Extract the [x, y] coordinate from the center of the cell holding the provided text.  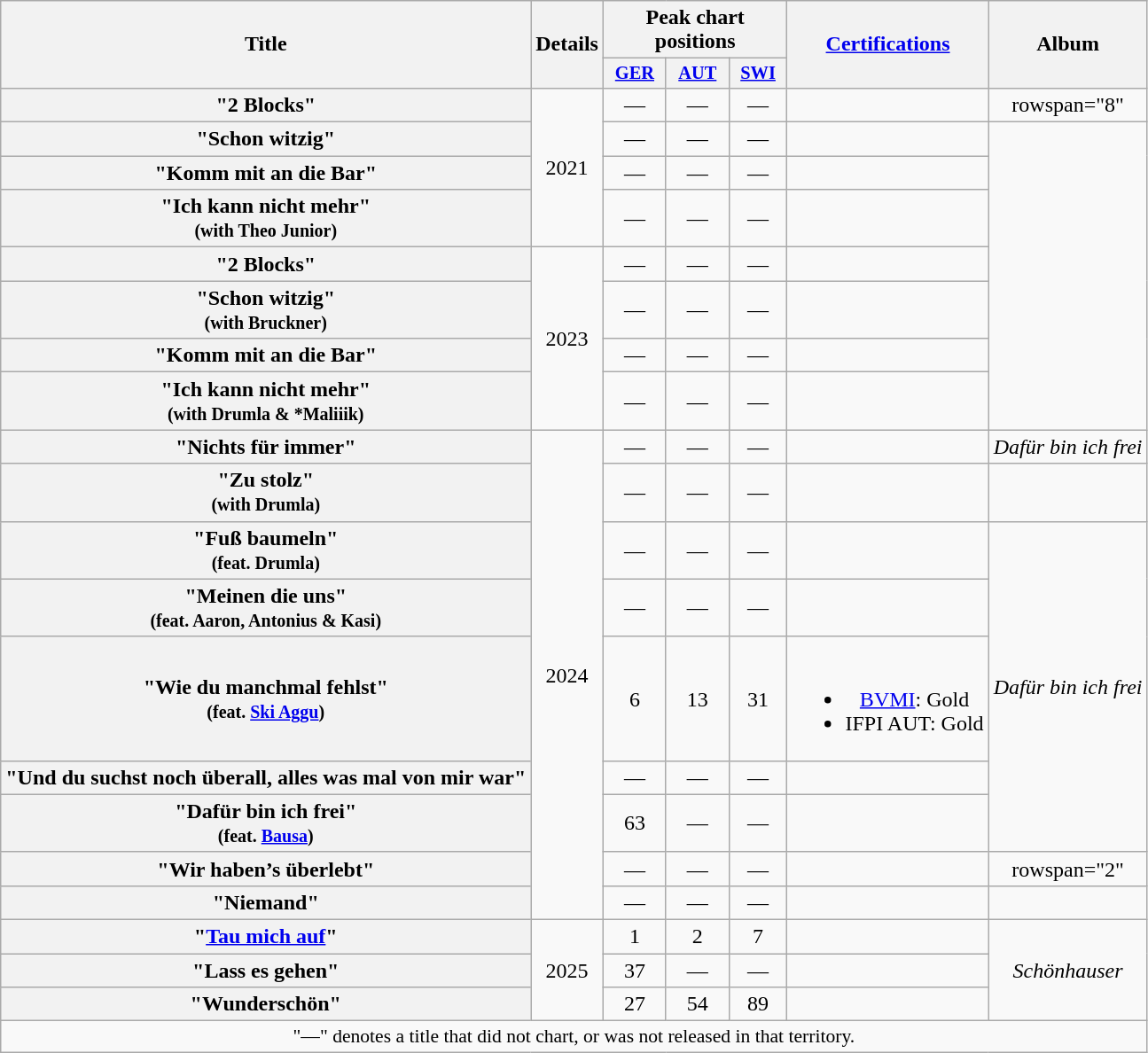
"Fuß baumeln"(feat. Drumla) [266, 550]
37 [635, 971]
Certifications [888, 44]
2024 [567, 675]
63 [635, 823]
"Und du suchst noch überall, alles was mal von mir war" [266, 777]
GER [635, 74]
"Zu stolz"(with Drumla) [266, 493]
Album [1067, 44]
"Nichts für immer" [266, 447]
"Ich kann nicht mehr"(with Theo Junior) [266, 218]
"Meinen die uns"(feat. Aaron, Antonius & Kasi) [266, 608]
"Wunderschön" [266, 1004]
"Ich kann nicht mehr"(with Drumla & *Maliiik) [266, 401]
13 [697, 698]
54 [697, 1004]
"Niemand" [266, 902]
"Schon witzig"(with Bruckner) [266, 310]
"Wie du manchmal fehlst"(feat. Ski Aggu) [266, 698]
2 [697, 937]
Details [567, 44]
2025 [567, 971]
6 [635, 698]
27 [635, 1004]
rowspan="8" [1067, 105]
7 [758, 937]
31 [758, 698]
BVMI: GoldIFPI AUT: Gold [888, 698]
rowspan="2" [1067, 869]
"Schon witzig" [266, 139]
"Lass es gehen" [266, 971]
Title [266, 44]
SWI [758, 74]
AUT [697, 74]
"Dafür bin ich frei"(feat. Bausa) [266, 823]
2021 [567, 167]
2023 [567, 339]
89 [758, 1004]
"Wir haben’s überlebt" [266, 869]
Peak chart positions [695, 30]
Schönhauser [1067, 971]
1 [635, 937]
"Tau mich auf" [266, 937]
"—" denotes a title that did not chart, or was not released in that territory. [574, 1037]
